Provide the [X, Y] coordinate of the cell's center where the given text is located.  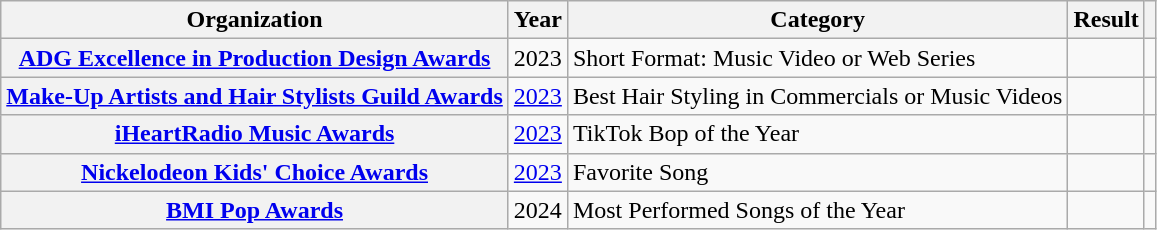
Favorite Song [817, 172]
Nickelodeon Kids' Choice Awards [255, 172]
BMI Pop Awards [255, 210]
2024 [538, 210]
Organization [255, 20]
iHeartRadio Music Awards [255, 134]
Result [1106, 20]
Most Performed Songs of the Year [817, 210]
Best Hair Styling in Commercials or Music Videos [817, 96]
Year [538, 20]
TikTok Bop of the Year [817, 134]
Make-Up Artists and Hair Stylists Guild Awards [255, 96]
ADG Excellence in Production Design Awards [255, 58]
Category [817, 20]
Short Format: Music Video or Web Series [817, 58]
